Pinpoint the cell where the given text exists, returning its [x, y] midpoint coordinate. 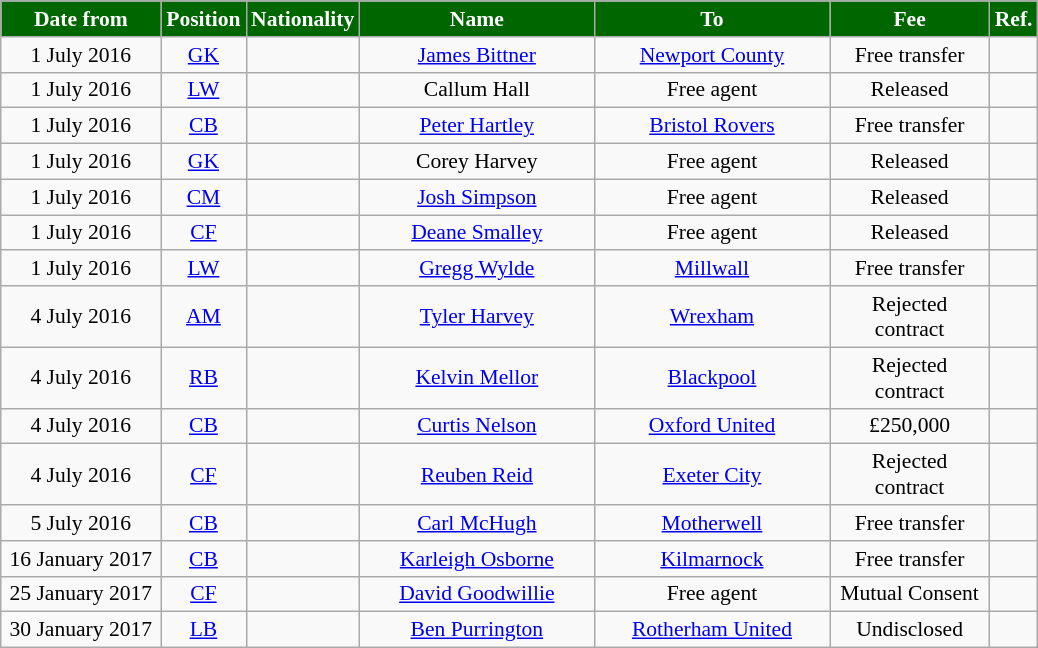
Fee [910, 19]
Ben Purrington [476, 630]
30 January 2017 [81, 630]
Blackpool [712, 378]
Position [204, 19]
Deane Smalley [476, 233]
Tyler Harvey [476, 316]
CM [204, 197]
Ref. [1014, 19]
RB [204, 378]
Karleigh Osborne [476, 559]
Newport County [712, 55]
David Goodwillie [476, 594]
Mutual Consent [910, 594]
5 July 2016 [81, 523]
AM [204, 316]
To [712, 19]
Curtis Nelson [476, 426]
Oxford United [712, 426]
Rotherham United [712, 630]
Corey Harvey [476, 162]
LB [204, 630]
Millwall [712, 269]
Gregg Wylde [476, 269]
James Bittner [476, 55]
16 January 2017 [81, 559]
Name [476, 19]
Undisclosed [910, 630]
Motherwell [712, 523]
Nationality [302, 19]
£250,000 [910, 426]
Reuben Reid [476, 474]
Date from [81, 19]
Carl McHugh [476, 523]
25 January 2017 [81, 594]
Kilmarnock [712, 559]
Exeter City [712, 474]
Kelvin Mellor [476, 378]
Bristol Rovers [712, 126]
Josh Simpson [476, 197]
Wrexham [712, 316]
Callum Hall [476, 90]
Peter Hartley [476, 126]
